Search for the cell housing the specified text and yield its (x, y) center coordinate. 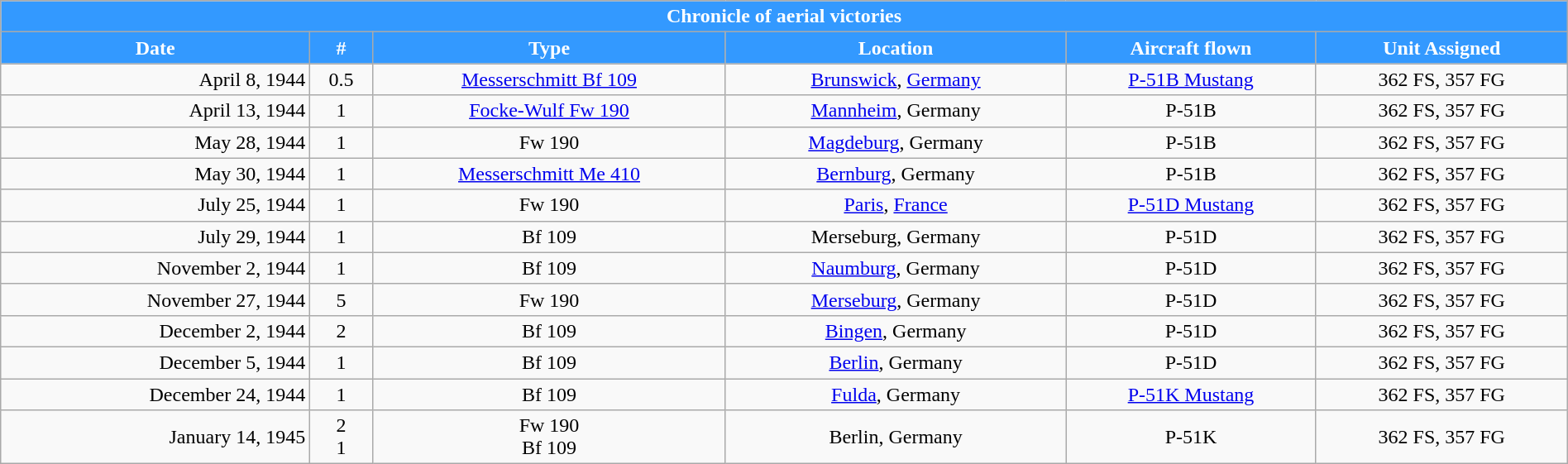
July 29, 1944 (155, 237)
July 25, 1944 (155, 205)
Aircraft flown (1191, 48)
5 (342, 299)
Messerschmitt Bf 109 (549, 79)
Date (155, 48)
Magdeburg, Germany (895, 142)
Messerschmitt Me 410 (549, 174)
Type (549, 48)
Location (895, 48)
November 27, 1944 (155, 299)
Bernburg, Germany (895, 174)
Bingen, Germany (895, 331)
0.5 (342, 79)
P-51D Mustang (1191, 205)
Fw 190Bf 109 (549, 437)
# (342, 48)
P-51K Mustang (1191, 395)
Paris, France (895, 205)
Chronicle of aerial victories (784, 17)
2 (342, 331)
November 2, 1944 (155, 268)
December 24, 1944 (155, 395)
December 5, 1944 (155, 362)
May 30, 1944 (155, 174)
Unit Assigned (1441, 48)
Naumburg, Germany (895, 268)
P-51K (1191, 437)
Mannheim, Germany (895, 111)
P-51B Mustang (1191, 79)
21 (342, 437)
December 2, 1944 (155, 331)
April 13, 1944 (155, 111)
Focke-Wulf Fw 190 (549, 111)
May 28, 1944 (155, 142)
Fulda, Germany (895, 395)
Brunswick, Germany (895, 79)
January 14, 1945 (155, 437)
April 8, 1944 (155, 79)
